Capture the cell that displays the provided text and extract its [X, Y] central coordinate. 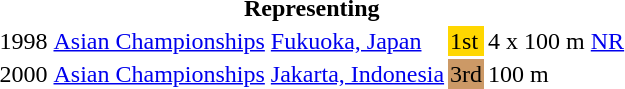
3rd [466, 74]
Jakarta, Indonesia [357, 74]
1st [466, 41]
Fukuoka, Japan [357, 41]
